Provide the (X, Y) coordinate of the cell's center where the given text is located.  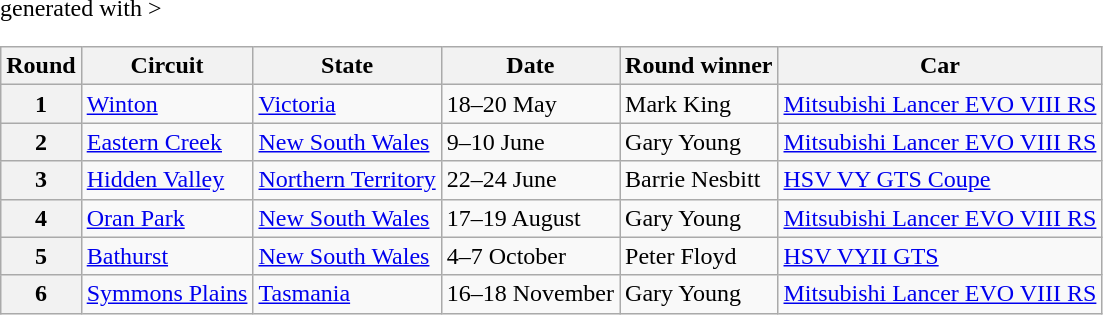
Circuit (167, 66)
Round winner (699, 66)
Peter Floyd (699, 256)
9–10 June (530, 142)
Round (41, 66)
16–18 November (530, 294)
Hidden Valley (167, 180)
Winton (167, 104)
Victoria (347, 104)
HSV VYII GTS (940, 256)
18–20 May (530, 104)
Date (530, 66)
3 (41, 180)
HSV VY GTS Coupe (940, 180)
Eastern Creek (167, 142)
Bathurst (167, 256)
Tasmania (347, 294)
Northern Territory (347, 180)
5 (41, 256)
17–19 August (530, 218)
Mark King (699, 104)
4 (41, 218)
4–7 October (530, 256)
Car (940, 66)
1 (41, 104)
22–24 June (530, 180)
6 (41, 294)
Barrie Nesbitt (699, 180)
Oran Park (167, 218)
Symmons Plains (167, 294)
2 (41, 142)
State (347, 66)
